Capture the cell that displays the provided text and extract its (x, y) central coordinate. 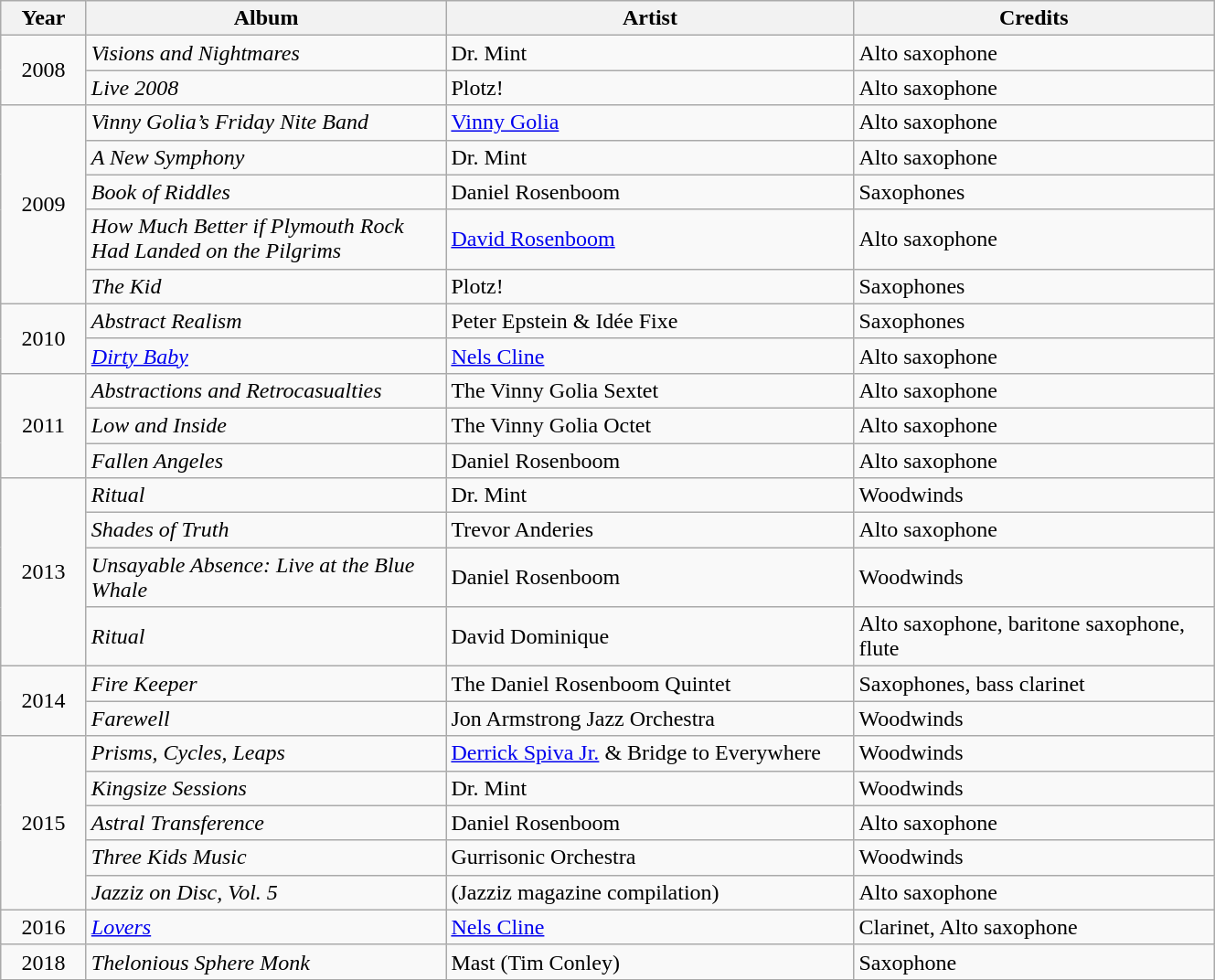
2014 (44, 701)
Artist (650, 18)
Peter Epstein & Idée Fixe (650, 321)
The Vinny Golia Octet (650, 425)
Fire Keeper (266, 684)
Kingsize Sessions (266, 788)
David Dominique (650, 636)
Lovers (266, 927)
Derrick Spiva Jr. & Bridge to Everywhere (650, 753)
Alto saxophone, baritone saxophone, flute (1034, 636)
Abstractions and Retrocasualties (266, 390)
2011 (44, 425)
Farewell (266, 719)
Low and Inside (266, 425)
Saxophones, bass clarinet (1034, 684)
Unsayable Absence: Live at the Blue Whale (266, 578)
Saxophone (1034, 962)
2018 (44, 962)
Gurrisonic Orchestra (650, 857)
How Much Better if Plymouth Rock Had Landed on the Pilgrims (266, 240)
Jon Armstrong Jazz Orchestra (650, 719)
Live 2008 (266, 88)
Three Kids Music (266, 857)
Book of Riddles (266, 192)
Clarinet, Alto saxophone (1034, 927)
Astral Transference (266, 823)
Thelonious Sphere Monk (266, 962)
Trevor Anderies (650, 530)
The Daniel Rosenboom Quintet (650, 684)
Album (266, 18)
Prisms, Cycles, Leaps (266, 753)
The Kid (266, 286)
A New Symphony (266, 157)
2009 (44, 205)
Vinny Golia (650, 122)
(Jazziz magazine compilation) (650, 892)
Year (44, 18)
Jazziz on Disc, Vol. 5 (266, 892)
2015 (44, 823)
Mast (Tim Conley) (650, 962)
2013 (44, 572)
Fallen Angeles (266, 460)
Vinny Golia’s Friday Nite Band (266, 122)
Dirty Baby (266, 356)
Shades of Truth (266, 530)
2008 (44, 70)
Visions and Nightmares (266, 53)
David Rosenboom (650, 240)
Abstract Realism (266, 321)
The Vinny Golia Sextet (650, 390)
2010 (44, 338)
Credits (1034, 18)
2016 (44, 927)
